Return the [X, Y] coordinate for the center point of the cell that contains the specified text.  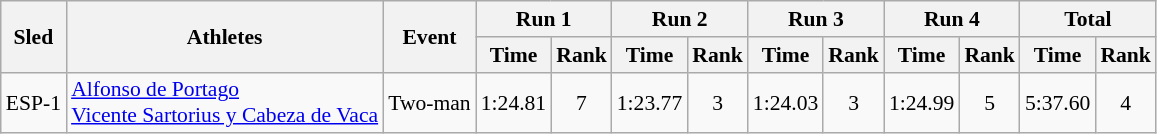
1:24.99 [922, 102]
Two-man [430, 102]
1:23.77 [650, 102]
Run 2 [680, 19]
5:37.60 [1058, 102]
1:24.81 [514, 102]
Sled [34, 36]
Run 1 [544, 19]
4 [1126, 102]
Run 3 [816, 19]
5 [990, 102]
Alfonso de PortagoVicente Sartorius y Cabeza de Vaca [224, 102]
Total [1088, 19]
Athletes [224, 36]
7 [582, 102]
Event [430, 36]
ESP-1 [34, 102]
Run 4 [952, 19]
1:24.03 [786, 102]
